Pinpoint the cell where the given text exists, returning its [x, y] midpoint coordinate. 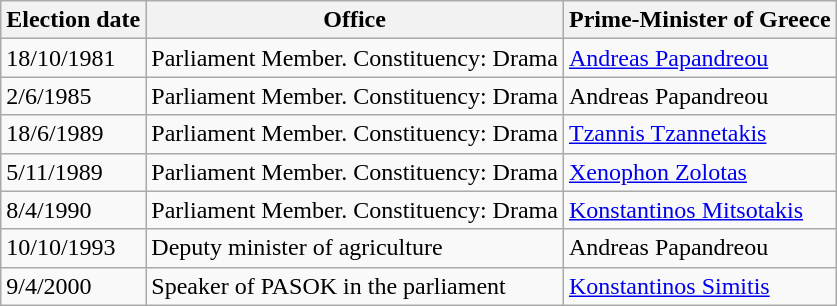
Prime-Minister of Greece [700, 20]
Xenophon Zolotas [700, 172]
10/10/1993 [74, 248]
9/4/2000 [74, 286]
Election date [74, 20]
Deputy minister of agriculture [355, 248]
18/10/1981 [74, 58]
Tzannis Tzannetakis [700, 134]
8/4/1990 [74, 210]
Speaker of PASOK in the parliament [355, 286]
5/11/1989 [74, 172]
Konstantinos Simitis [700, 286]
18/6/1989 [74, 134]
2/6/1985 [74, 96]
Office [355, 20]
Konstantinos Mitsotakis [700, 210]
